Detect which cell encompasses the target text, then output its [X, Y] center coordinate. 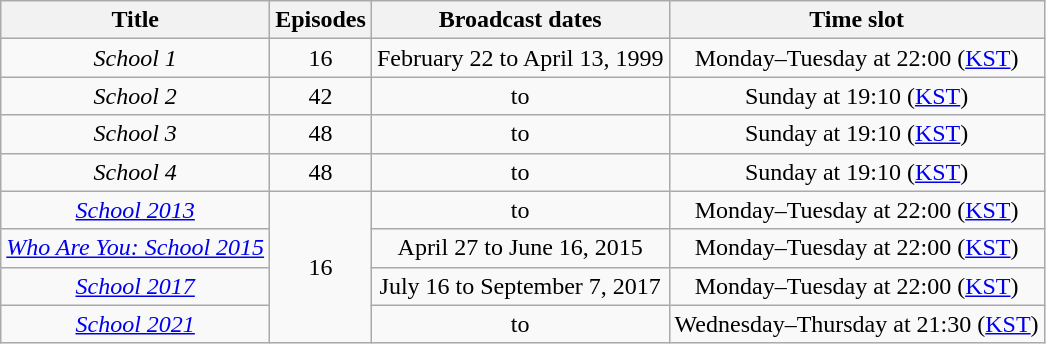
School 2 [136, 96]
Time slot [856, 20]
Broadcast dates [520, 20]
School 2021 [136, 324]
School 2017 [136, 286]
School 2013 [136, 210]
School 1 [136, 58]
School 4 [136, 172]
School 3 [136, 134]
April 27 to June 16, 2015 [520, 248]
42 [321, 96]
Episodes [321, 20]
Title [136, 20]
July 16 to September 7, 2017 [520, 286]
Who Are You: School 2015 [136, 248]
Wednesday–Thursday at 21:30 (KST) [856, 324]
February 22 to April 13, 1999 [520, 58]
